From the cell containing the given text, extract its center point as [X, Y] coordinate. 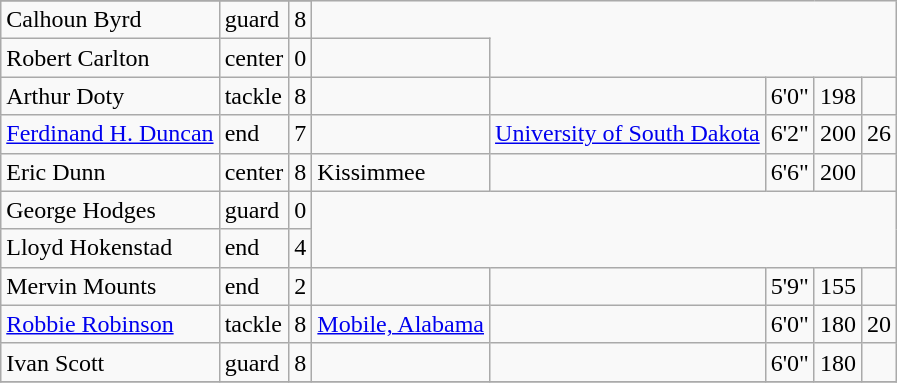
Mervin Mounts [110, 286]
Eric Dunn [110, 172]
Arthur Doty [110, 96]
Kissimmee [401, 172]
5'9" [790, 286]
Calhoun Byrd [110, 20]
Ivan Scott [110, 362]
Mobile, Alabama [401, 324]
20 [878, 324]
George Hodges [110, 210]
155 [838, 286]
4 [300, 248]
Ferdinand H. Duncan [110, 134]
2 [300, 286]
26 [878, 134]
6'6" [790, 172]
Robert Carlton [110, 58]
7 [300, 134]
198 [838, 96]
Robbie Robinson [110, 324]
University of South Dakota [628, 134]
Lloyd Hokenstad [110, 248]
6'2" [790, 134]
